Locate the cell with the specified text and output its [x, y] center coordinate. 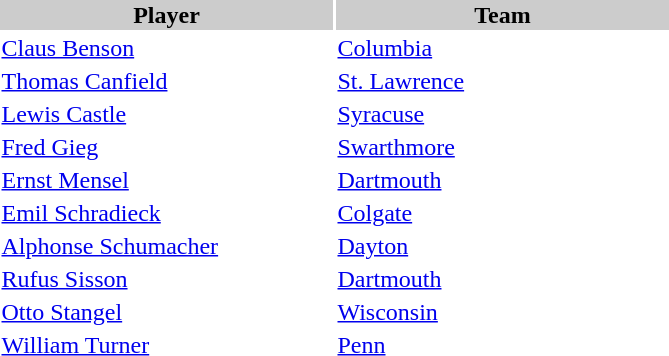
Lewis Castle [166, 114]
Colgate [502, 213]
Alphonse Schumacher [166, 246]
Claus Benson [166, 48]
Emil Schradieck [166, 213]
Fred Gieg [166, 147]
Syracuse [502, 114]
Rufus Sisson [166, 279]
Ernst Mensel [166, 180]
Columbia [502, 48]
Otto Stangel [166, 312]
Thomas Canfield [166, 81]
Wisconsin [502, 312]
Swarthmore [502, 147]
Team [502, 15]
St. Lawrence [502, 81]
Player [166, 15]
Dayton [502, 246]
